Return the (X, Y) coordinate for the center point of the cell that contains the specified text.  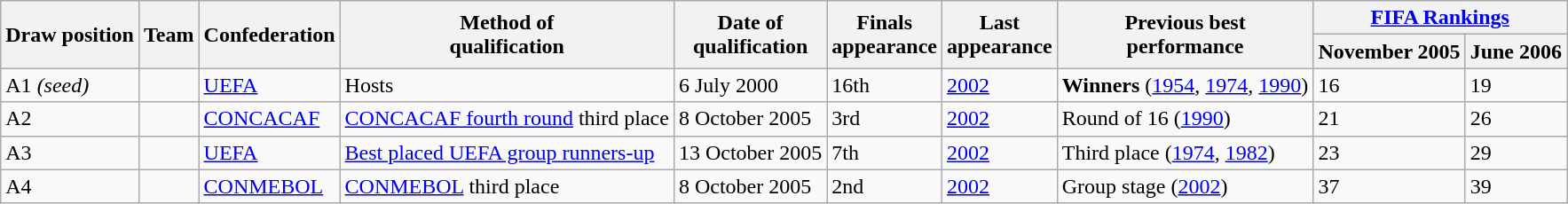
A3 (70, 153)
6 July 2000 (750, 85)
Date ofqualification (750, 35)
13 October 2005 (750, 153)
16th (885, 85)
Best placed UEFA group runners-up (507, 153)
CONMEBOL (270, 186)
Previous bestperformance (1186, 35)
Hosts (507, 85)
19 (1516, 85)
CONCACAF (270, 119)
Round of 16 (1990) (1186, 119)
16 (1390, 85)
2nd (885, 186)
Team (169, 35)
November 2005 (1390, 51)
June 2006 (1516, 51)
7th (885, 153)
Winners (1954, 1974, 1990) (1186, 85)
26 (1516, 119)
Draw position (70, 35)
A2 (70, 119)
23 (1390, 153)
Group stage (2002) (1186, 186)
Lastappearance (1000, 35)
A4 (70, 186)
Confederation (270, 35)
Third place (1974, 1982) (1186, 153)
CONMEBOL third place (507, 186)
Finalsappearance (885, 35)
39 (1516, 186)
37 (1390, 186)
21 (1390, 119)
CONCACAF fourth round third place (507, 119)
A1 (seed) (70, 85)
FIFA Rankings (1440, 18)
3rd (885, 119)
29 (1516, 153)
Method ofqualification (507, 35)
